Locate the cell with the specified text and output its (x, y) center coordinate. 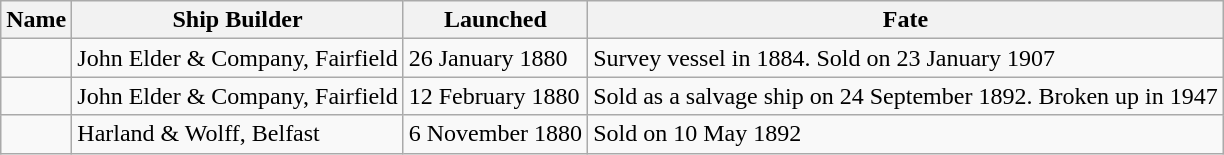
Survey vessel in 1884. Sold on 23 January 1907 (906, 58)
Name (36, 20)
Fate (906, 20)
6 November 1880 (495, 134)
26 January 1880 (495, 58)
Sold as a salvage ship on 24 September 1892. Broken up in 1947 (906, 96)
Harland & Wolff, Belfast (238, 134)
Launched (495, 20)
12 February 1880 (495, 96)
Sold on 10 May 1892 (906, 134)
Ship Builder (238, 20)
